Identify which cell holds the provided text, then report its (X, Y) central coordinate. 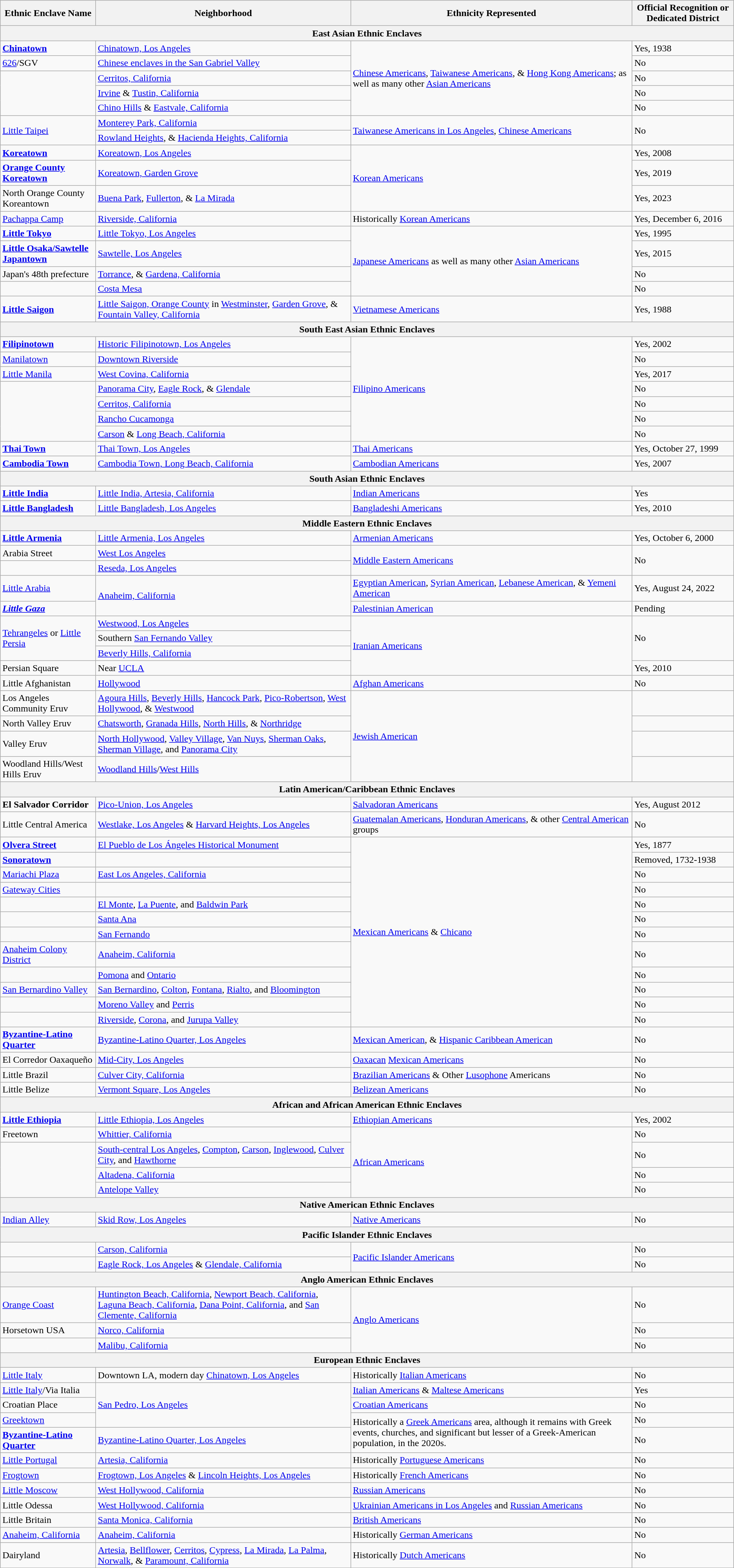
Little Tokyo, Los Angeles (223, 234)
Norco, California (223, 1330)
Little Belize (48, 1090)
Oaxacan Mexican Americans (491, 1060)
Koreatown, Garden Grove (223, 172)
Carson, California (223, 1249)
Riverside, California (223, 218)
Cambodia Town, Long Beach, California (223, 463)
Valley Eruv (48, 743)
Historically Dutch Americans (491, 1555)
Historically Portuguese Americans (491, 1460)
Yes, 2007 (683, 463)
Frogtown, Los Angeles & Lincoln Heights, Los Angeles (223, 1475)
Koreatown (48, 152)
South East Asian Ethnic Enclaves (367, 329)
Japanese Americans as well as many other Asian Americans (491, 261)
El Corredor Oaxaqueño (48, 1060)
Thai Town, Los Angeles (223, 448)
Pacific Islander Americans (491, 1257)
Chinatown, Los Angeles (223, 48)
Yes, August 24, 2022 (683, 588)
Yes, October 27, 1999 (683, 448)
Little Italy (48, 1375)
Santa Monica, California (223, 1520)
Native American Ethnic Enclaves (367, 1205)
Guatemalan Americans, Honduran Americans, & other Central American groups (491, 825)
Vietnamese Americans (491, 309)
Arabia Street (48, 553)
Westlake, Los Angeles & Harvard Heights, Los Angeles (223, 825)
Little Italy/Via Italia (48, 1390)
Chino Hills & Eastvale, California (223, 108)
Agoura Hills, Beverly Hills, Hancock Park, Pico-Robertson, West Hollywood, & Westwood (223, 703)
Orange County Koreatown (48, 172)
Orange Coast (48, 1305)
Sonoratown (48, 860)
Eagle Rock, Los Angeles & Glendale, California (223, 1264)
Pachappa Camp (48, 218)
Santa Ana (223, 919)
Thai Americans (491, 448)
Carson & Long Beach, California (223, 434)
Jewish American (491, 736)
Chinatown (48, 48)
Removed, 1732-1938 (683, 860)
Freetown (48, 1134)
Historically Korean Americans (491, 218)
Yes, 1995 (683, 234)
African Americans (491, 1162)
Little Odessa (48, 1505)
Chatsworth, Granada Hills, North Hills, & Northridge (223, 723)
Reseda, Los Angeles (223, 568)
Manilatown (48, 359)
Iranian Americans (491, 646)
Little Moscow (48, 1490)
West Los Angeles (223, 553)
Culver City, California (223, 1075)
Little Ethiopia (48, 1120)
Greektown (48, 1420)
Los Angeles Community Eruv (48, 703)
Rancho Cucamonga (223, 419)
Little Arabia (48, 588)
Southern San Fernando Valley (223, 638)
Palestinian American (491, 608)
Yes, 2019 (683, 172)
Downtown LA, modern day Chinatown, Los Angeles (223, 1375)
Little Osaka/Sawtelle Japantown (48, 254)
El Pueblo de Los Ángeles Historical Monument (223, 845)
Panorama City, Eagle Rock, & Glendale (223, 389)
Anglo Americans (491, 1320)
Ukrainian Americans in Los Angeles and Russian Americans (491, 1505)
Ethiopian Americans (491, 1120)
Gateway Cities (48, 889)
Armenian Americans (491, 538)
Huntington Beach, California, Newport Beach, California, Laguna Beach, California, Dana Point, California, and San Clemente, California (223, 1305)
Russian Americans (491, 1490)
Mid-City, Los Angeles (223, 1060)
Westwood, Los Angeles (223, 623)
Little Bangladesh, Los Angeles (223, 508)
Little Bangladesh (48, 508)
Yes, 2015 (683, 254)
South-central Los Angeles, Compton, Carson, Inglewood, Culver City, and Hawthorne (223, 1155)
Woodland Hills/West Hills Eruv (48, 769)
Filipinotown (48, 344)
Yes, December 6, 2016 (683, 218)
Little Britain (48, 1520)
Little Manila (48, 374)
East Asian Ethnic Enclaves (367, 33)
Beverly Hills, California (223, 653)
Latin American/Caribbean Ethnic Enclaves (367, 789)
Antelope Valley (223, 1190)
Croatian Place (48, 1405)
Salvadoran Americans (491, 804)
San Bernardino Valley (48, 989)
Brazilian Americans & Other Lusophone Americans (491, 1075)
Mexican Americans & Chicano (491, 932)
San Bernardino, Colton, Fontana, Rialto, and Bloomington (223, 989)
Filipino Americans (491, 389)
South Asian Ethnic Enclaves (367, 479)
Anglo American Ethnic Enclaves (367, 1279)
Frogtown (48, 1475)
Official Recognition or Dedicated District (683, 13)
Artesia, California (223, 1460)
Pending (683, 608)
Mariachi Plaza (48, 875)
Thai Town (48, 448)
North Orange County Koreantown (48, 198)
Little Ethiopia, Los Angeles (223, 1120)
Torrance, & Gardena, California (223, 274)
Japan's 48th prefecture (48, 274)
Mexican American, & Hispanic Caribbean American (491, 1040)
Ethnicity Represented (491, 13)
Indian Americans (491, 494)
Downtown Riverside (223, 359)
Cambodian Americans (491, 463)
Belizean Americans (491, 1090)
Little India (48, 494)
Olvera Street (48, 845)
Dairyland (48, 1555)
El Salvador Corridor (48, 804)
North Valley Eruv (48, 723)
Middle Eastern Ethnic Enclaves (367, 523)
626/SGV (48, 63)
Yes, 2008 (683, 152)
Native Americans (491, 1220)
Artesia, Bellflower, Cerritos, Cypress, La Mirada, La Palma, Norwalk, & Paramount, California (223, 1555)
Little India, Artesia, California (223, 494)
Italian Americans & Maltese Americans (491, 1390)
Neighborhood (223, 13)
Yes, 1988 (683, 309)
Little Taipei (48, 130)
Near UCLA (223, 668)
Buena Park, Fullerton, & La Mirada (223, 198)
Malibu, California (223, 1345)
El Monte, La Puente, and Baldwin Park (223, 904)
Horsetown USA (48, 1330)
Riverside, Corona, and Jurupa Valley (223, 1020)
Cambodia Town (48, 463)
Little Saigon, Orange County in Westminster, Garden Grove, & Fountain Valley, California (223, 309)
Yes, 2023 (683, 198)
Chinese Americans, Taiwanese Americans, & Hong Kong Americans; as well as many other Asian Americans (491, 78)
Woodland Hills/West Hills (223, 769)
East Los Angeles, California (223, 875)
Little Armenia (48, 538)
Yes, 2017 (683, 374)
Little Central America (48, 825)
British Americans (491, 1520)
Irvine & Tustin, California (223, 93)
Yes, 1938 (683, 48)
Yes, 1877 (683, 845)
Little Afghanistan (48, 683)
San Pedro, Los Angeles (223, 1405)
Little Saigon (48, 309)
North Hollywood, Valley Village, Van Nuys, Sherman Oaks, Sherman Village, and Panorama City (223, 743)
Monterey Park, California (223, 123)
Whittier, California (223, 1134)
Sawtelle, Los Angeles (223, 254)
Indian Alley (48, 1220)
Pico-Union, Los Angeles (223, 804)
Chinese enclaves in the San Gabriel Valley (223, 63)
African and African American Ethnic Enclaves (367, 1105)
Taiwanese Americans in Los Angeles, Chinese Americans (491, 130)
Little Brazil (48, 1075)
Pacific Islander Ethnic Enclaves (367, 1234)
Historically Italian Americans (491, 1375)
Bangladeshi Americans (491, 508)
Vermont Square, Los Angeles (223, 1090)
Anaheim Colony District (48, 954)
Persian Square (48, 668)
Hollywood (223, 683)
Moreno Valley and Perris (223, 1004)
Ethnic Enclave Name (48, 13)
San Fernando (223, 934)
Little Gaza (48, 608)
Korean Americans (491, 178)
West Covina, California (223, 374)
Koreatown, Los Angeles (223, 152)
Egyptian American, Syrian American, Lebanese American, & Yemeni American (491, 588)
Little Tokyo (48, 234)
Yes, August 2012 (683, 804)
Afghan Americans (491, 683)
Skid Row, Los Angeles (223, 1220)
Little Armenia, Los Angeles (223, 538)
Costa Mesa (223, 289)
Historic Filipinotown, Los Angeles (223, 344)
Rowland Heights, & Hacienda Heights, California (223, 138)
Middle Eastern Americans (491, 561)
Historically German Americans (491, 1535)
Tehrangeles or Little Persia (48, 638)
Altadena, California (223, 1175)
Pomona and Ontario (223, 975)
Historically French Americans (491, 1475)
Yes, October 6, 2000 (683, 538)
European Ethnic Enclaves (367, 1360)
Little Portugal (48, 1460)
Croatian Americans (491, 1405)
